Determine the (X, Y) coordinate at the center of the cell enclosing the given text.  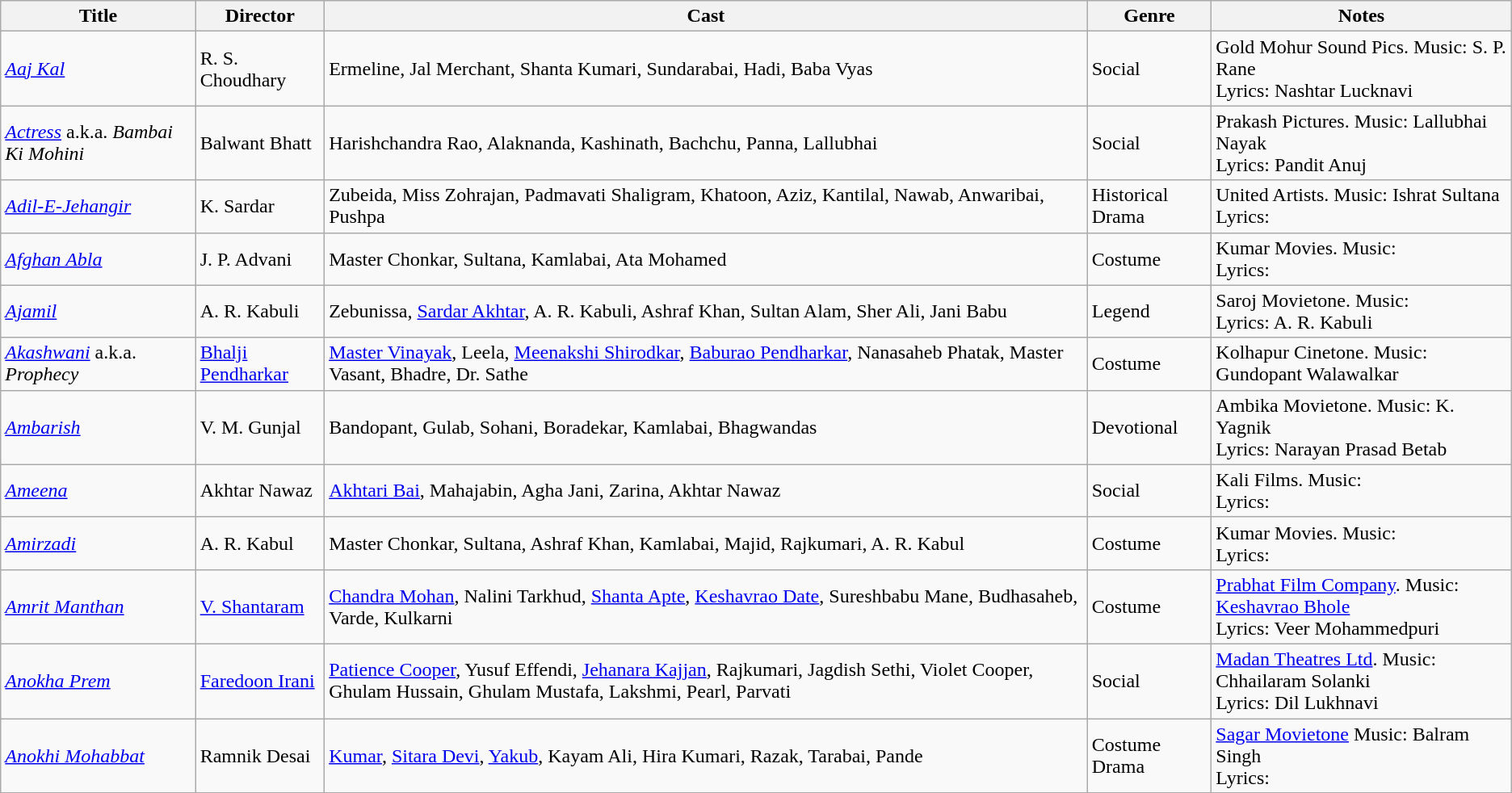
Notes (1362, 16)
Gold Mohur Sound Pics. Music: S. P. RaneLyrics: Nashtar Lucknavi (1362, 69)
Ameena (99, 491)
A. R. Kabuli (260, 312)
Amirzadi (99, 543)
Master Chonkar, Sultana, Kamlabai, Ata Mohamed (706, 258)
Genre (1149, 16)
Prabhat Film Company. Music: Keshavrao BholeLyrics: Veer Mohammedpuri (1362, 606)
Adil-E-Jehangir (99, 207)
R. S. Choudhary (260, 69)
Kumar, Sitara Devi, Yakub, Kayam Ali, Hira Kumari, Razak, Tarabai, Pande (706, 756)
Chandra Mohan, Nalini Tarkhud, Shanta Apte, Keshavrao Date, Sureshbabu Mane, Budhasaheb, Varde, Kulkarni (706, 606)
Akhtari Bai, Mahajabin, Agha Jani, Zarina, Akhtar Nawaz (706, 491)
Anokhi Mohabbat (99, 756)
A. R. Kabul (260, 543)
Patience Cooper, Yusuf Effendi, Jehanara Kajjan, Rajkumari, Jagdish Sethi, Violet Cooper, Ghulam Hussain, Ghulam Mustafa, Lakshmi, Pearl, Parvati (706, 681)
Ramnik Desai (260, 756)
Cast (706, 16)
Ambika Movietone. Music: K. YagnikLyrics: Narayan Prasad Betab (1362, 427)
Anokha Prem (99, 681)
Historical Drama (1149, 207)
Bandopant, Gulab, Sohani, Boradekar, Kamlabai, Bhagwandas (706, 427)
Faredoon Irani (260, 681)
Zebunissa, Sardar Akhtar, A. R. Kabuli, Ashraf Khan, Sultan Alam, Sher Ali, Jani Babu (706, 312)
Amrit Manthan (99, 606)
Akashwani a.k.a. Prophecy (99, 363)
Akhtar Nawaz (260, 491)
Master Vinayak, Leela, Meenakshi Shirodkar, Baburao Pendharkar, Nanasaheb Phatak, Master Vasant, Bhadre, Dr. Sathe (706, 363)
Sagar Movietone Music: Balram SinghLyrics: (1362, 756)
Master Chonkar, Sultana, Ashraf Khan, Kamlabai, Majid, Rajkumari, A. R. Kabul (706, 543)
Kolhapur Cinetone. Music: Gundopant Walawalkar (1362, 363)
Costume Drama (1149, 756)
Harishchandra Rao, Alaknanda, Kashinath, Bachchu, Panna, Lallubhai (706, 143)
J. P. Advani (260, 258)
Afghan Abla (99, 258)
Director (260, 16)
Title (99, 16)
Ermeline, Jal Merchant, Shanta Kumari, Sundarabai, Hadi, Baba Vyas (706, 69)
Aaj Kal (99, 69)
Saroj Movietone. Music: Lyrics: A. R. Kabuli (1362, 312)
K. Sardar (260, 207)
Ambarish (99, 427)
V. M. Gunjal (260, 427)
Legend (1149, 312)
Devotional (1149, 427)
V. Shantaram (260, 606)
Kali Films. Music: Lyrics: (1362, 491)
Madan Theatres Ltd. Music: Chhailaram SolankiLyrics: Dil Lukhnavi (1362, 681)
Zubeida, Miss Zohrajan, Padmavati Shaligram, Khatoon, Aziz, Kantilal, Nawab, Anwaribai, Pushpa (706, 207)
Balwant Bhatt (260, 143)
United Artists. Music: Ishrat SultanaLyrics: (1362, 207)
Bhalji Pendharkar (260, 363)
Actress a.k.a. Bambai Ki Mohini (99, 143)
Prakash Pictures. Music: Lallubhai NayakLyrics: Pandit Anuj (1362, 143)
Ajamil (99, 312)
